For the text-containing cell, return its midpoint in [x, y] coordinate format. 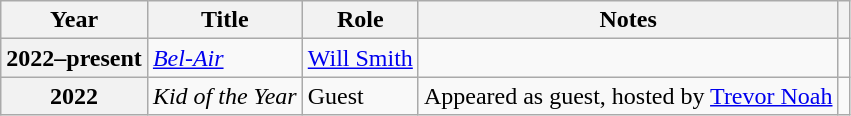
Will Smith [360, 58]
Appeared as guest, hosted by Trevor Noah [628, 96]
Guest [360, 96]
Year [74, 20]
2022 [74, 96]
Role [360, 20]
Title [224, 20]
Bel-Air [224, 58]
Notes [628, 20]
Kid of the Year [224, 96]
2022–present [74, 58]
